Search for the cell housing the specified text and yield its [x, y] center coordinate. 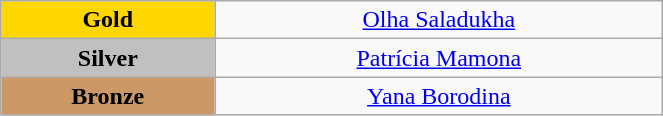
Bronze [108, 96]
Yana Borodina [439, 96]
Olha Saladukha [439, 20]
Gold [108, 20]
Silver [108, 58]
Patrícia Mamona [439, 58]
